Capture the cell that displays the provided text and extract its [x, y] central coordinate. 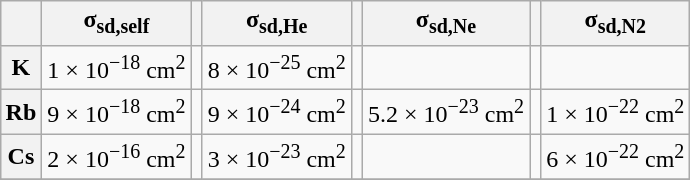
σsd,self [116, 23]
5.2 × 10−23 cm2 [446, 112]
σsd,N2 [616, 23]
8 × 10−25 cm2 [276, 68]
2 × 10−16 cm2 [116, 156]
9 × 10−18 cm2 [116, 112]
1 × 10−18 cm2 [116, 68]
σsd,Ne [446, 23]
9 × 10−24 cm2 [276, 112]
1 × 10−22 cm2 [616, 112]
σsd,He [276, 23]
Rb [21, 112]
6 × 10−22 cm2 [616, 156]
Cs [21, 156]
K [21, 68]
3 × 10−23 cm2 [276, 156]
